Detect which cell encompasses the target text, then output its (x, y) center coordinate. 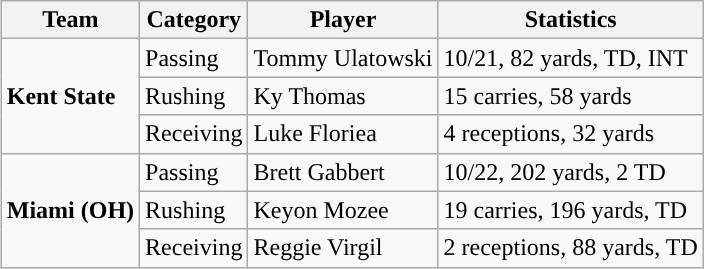
Ky Thomas (343, 96)
Statistics (570, 20)
Keyon Mozee (343, 210)
10/21, 82 yards, TD, INT (570, 58)
Miami (OH) (70, 210)
19 carries, 196 yards, TD (570, 210)
2 receptions, 88 yards, TD (570, 248)
Team (70, 20)
Reggie Virgil (343, 248)
Category (194, 20)
Tommy Ulatowski (343, 58)
Kent State (70, 96)
Player (343, 20)
Luke Floriea (343, 134)
10/22, 202 yards, 2 TD (570, 172)
15 carries, 58 yards (570, 96)
Brett Gabbert (343, 172)
4 receptions, 32 yards (570, 134)
